Output the (X, Y) coordinate of the center of the cell containing the given text.  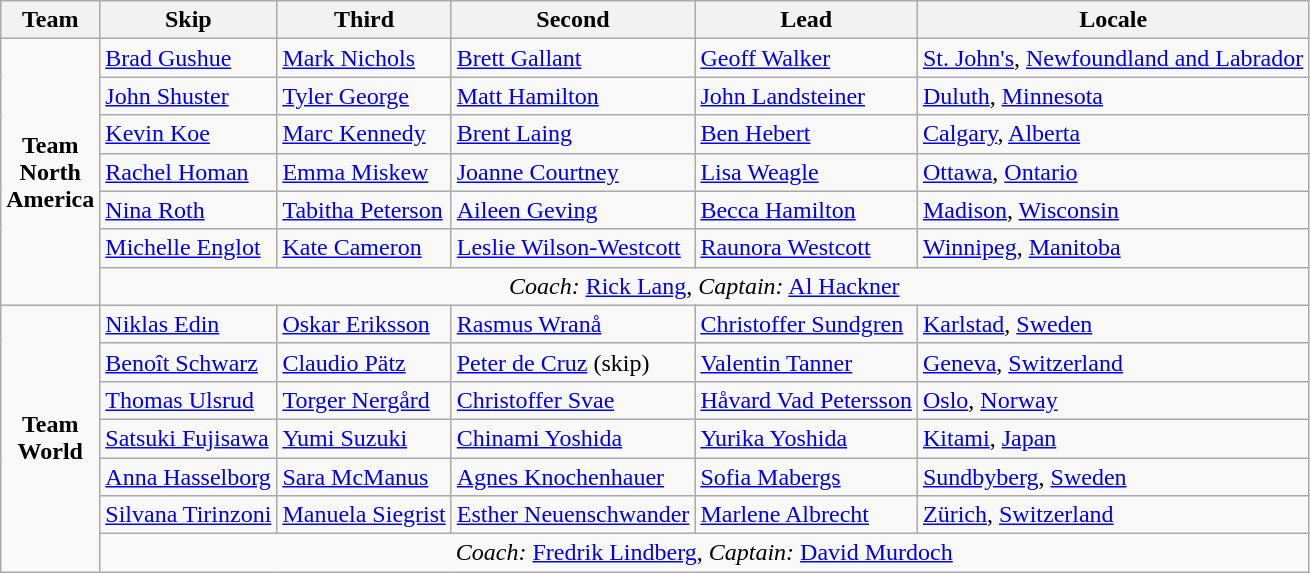
Lisa Weagle (806, 172)
Christoffer Svae (573, 400)
Lead (806, 20)
Ottawa, Ontario (1112, 172)
Matt Hamilton (573, 96)
Thomas Ulsrud (188, 400)
Manuela Siegrist (364, 515)
Geoff Walker (806, 58)
Team (50, 20)
Mark Nichols (364, 58)
Becca Hamilton (806, 210)
Rachel Homan (188, 172)
Håvard Vad Petersson (806, 400)
Anna Hasselborg (188, 477)
Yumi Suzuki (364, 438)
Winnipeg, Manitoba (1112, 248)
Sundbyberg, Sweden (1112, 477)
Tyler George (364, 96)
Team World (50, 438)
Team North America (50, 172)
Kate Cameron (364, 248)
Marc Kennedy (364, 134)
Valentin Tanner (806, 362)
Agnes Knochenhauer (573, 477)
Marlene Albrecht (806, 515)
Aileen Geving (573, 210)
Zürich, Switzerland (1112, 515)
Brett Gallant (573, 58)
Kevin Koe (188, 134)
Third (364, 20)
Geneva, Switzerland (1112, 362)
Oslo, Norway (1112, 400)
Christoffer Sundgren (806, 324)
Yurika Yoshida (806, 438)
Locale (1112, 20)
Brad Gushue (188, 58)
Torger Nergård (364, 400)
Esther Neuenschwander (573, 515)
John Landsteiner (806, 96)
Joanne Courtney (573, 172)
John Shuster (188, 96)
Coach: Rick Lang, Captain: Al Hackner (704, 286)
Niklas Edin (188, 324)
Calgary, Alberta (1112, 134)
Coach: Fredrik Lindberg, Captain: David Murdoch (704, 553)
Sofia Mabergs (806, 477)
Duluth, Minnesota (1112, 96)
Tabitha Peterson (364, 210)
Nina Roth (188, 210)
Peter de Cruz (skip) (573, 362)
Skip (188, 20)
Second (573, 20)
Chinami Yoshida (573, 438)
Satsuki Fujisawa (188, 438)
Emma Miskew (364, 172)
Silvana Tirinzoni (188, 515)
Oskar Eriksson (364, 324)
Rasmus Wranå (573, 324)
St. John's, Newfoundland and Labrador (1112, 58)
Claudio Pätz (364, 362)
Benoît Schwarz (188, 362)
Brent Laing (573, 134)
Raunora Westcott (806, 248)
Michelle Englot (188, 248)
Ben Hebert (806, 134)
Madison, Wisconsin (1112, 210)
Karlstad, Sweden (1112, 324)
Sara McManus (364, 477)
Kitami, Japan (1112, 438)
Leslie Wilson-Westcott (573, 248)
